Detect which cell encompasses the target text, then output its [x, y] center coordinate. 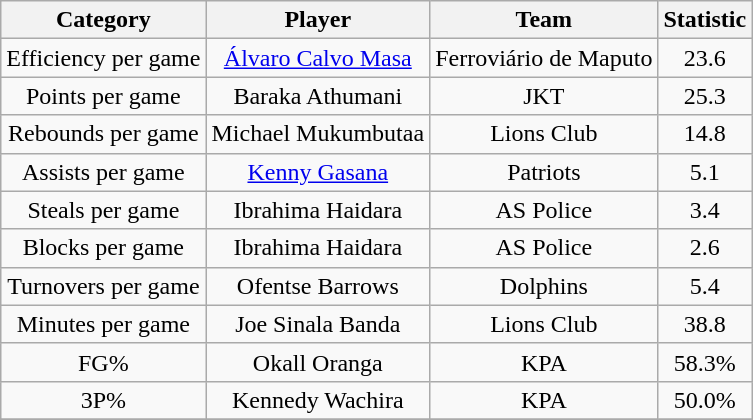
Turnovers per game [104, 286]
FG% [104, 362]
14.8 [705, 134]
Category [104, 20]
Ferroviário de Maputo [544, 58]
Assists per game [104, 172]
Kenny Gasana [318, 172]
23.6 [705, 58]
Statistic [705, 20]
JKT [544, 96]
Blocks per game [104, 248]
Steals per game [104, 210]
Michael Mukumbutaa [318, 134]
50.0% [705, 400]
3.4 [705, 210]
Minutes per game [104, 324]
Points per game [104, 96]
Rebounds per game [104, 134]
Álvaro Calvo Masa [318, 58]
Efficiency per game [104, 58]
Player [318, 20]
Ofentse Barrows [318, 286]
3P% [104, 400]
Baraka Athumani [318, 96]
38.8 [705, 324]
5.1 [705, 172]
Dolphins [544, 286]
Okall Oranga [318, 362]
Joe Sinala Banda [318, 324]
2.6 [705, 248]
Patriots [544, 172]
58.3% [705, 362]
25.3 [705, 96]
5.4 [705, 286]
Team [544, 20]
Kennedy Wachira [318, 400]
